Determine the [X, Y] coordinate at the center of the cell enclosing the given text.  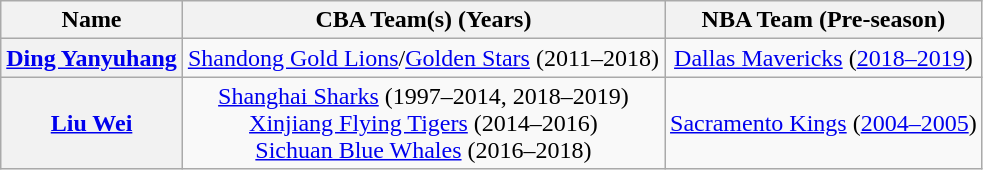
Sacramento Kings (2004–2005) [824, 123]
Dallas Mavericks (2018–2019) [824, 58]
NBA Team (Pre-season) [824, 20]
CBA Team(s) (Years) [423, 20]
Name [92, 20]
Shandong Gold Lions/Golden Stars (2011–2018) [423, 58]
Shanghai Sharks (1997–2014, 2018–2019) Xinjiang Flying Tigers (2014–2016) Sichuan Blue Whales (2016–2018) [423, 123]
Ding Yanyuhang [92, 58]
Liu Wei [92, 123]
